Return (X, Y) of the center of cell containing provided text 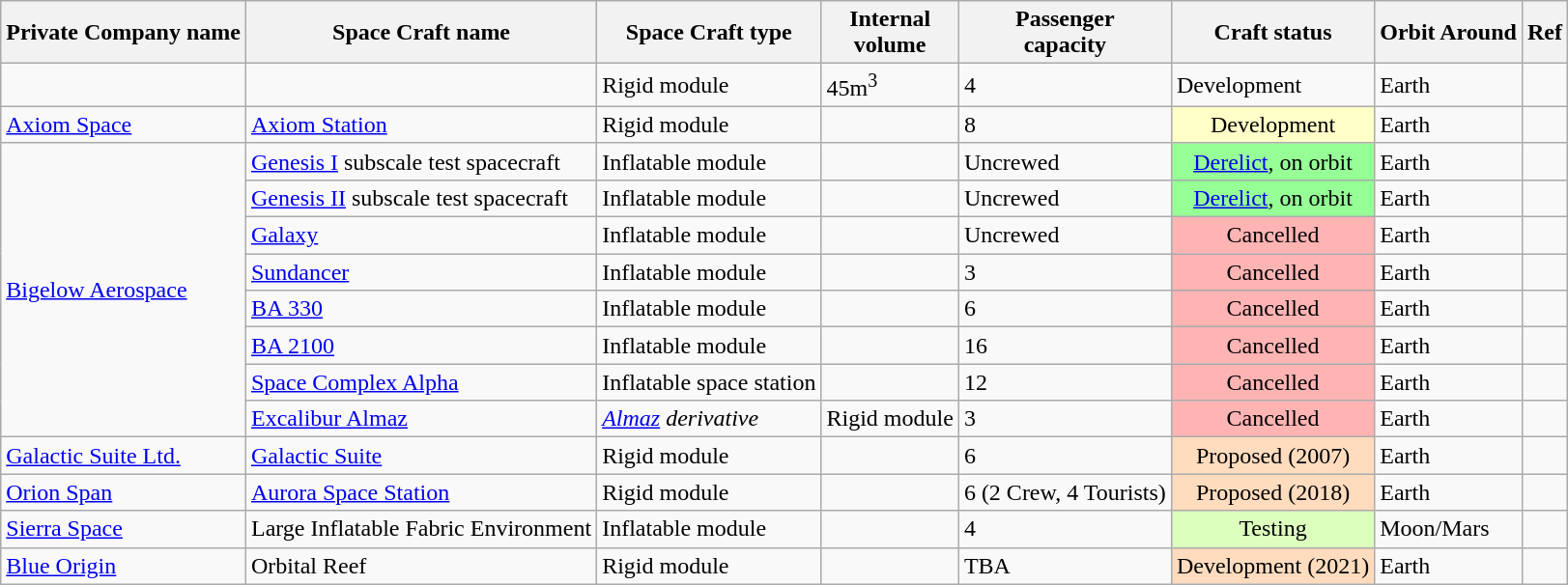
Axiom Space (124, 125)
Craft status (1272, 33)
12 (1065, 382)
Space Craft type (709, 33)
Space Craft name (421, 33)
Moon/Mars (1449, 529)
Galaxy (421, 236)
Space Complex Alpha (421, 382)
Genesis II subscale test spacecraft (421, 198)
Orbital Reef (421, 566)
Axiom Station (421, 125)
Bigelow Aerospace (124, 290)
Aurora Space Station (421, 492)
Proposed (2018) (1272, 492)
BA 330 (421, 309)
Almaz derivative (709, 419)
Sierra Space (124, 529)
Development (2021) (1272, 566)
6 (2 Crew, 4 Tourists) (1065, 492)
Orbit Around (1449, 33)
Galactic Suite Ltd. (124, 456)
Genesis I subscale test spacecraft (421, 161)
16 (1065, 346)
Inflatable space station (709, 382)
Internalvolume (890, 33)
Proposed (2007) (1272, 456)
Galactic Suite (421, 456)
Orion Span (124, 492)
Testing (1272, 529)
Private Company name (124, 33)
Sundancer (421, 272)
8 (1065, 125)
Blue Origin (124, 566)
Large Inflatable Fabric Environment (421, 529)
Excalibur Almaz (421, 419)
TBA (1065, 566)
Ref (1544, 33)
Passengercapacity (1065, 33)
BA 2100 (421, 346)
45m3 (890, 85)
